Return the (X, Y) coordinate for the center point of the cell that contains the specified text.  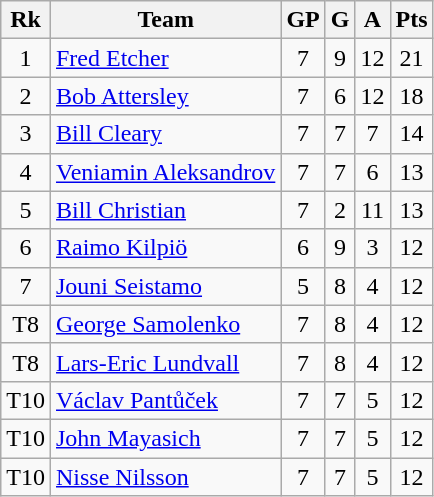
Pts (412, 20)
Team (165, 20)
GP (303, 20)
14 (412, 134)
Rk (26, 20)
Jouni Seistamo (165, 286)
John Mayasich (165, 438)
A (372, 20)
Veniamin Aleksandrov (165, 172)
Fred Etcher (165, 58)
21 (412, 58)
George Samolenko (165, 324)
Bob Attersley (165, 96)
Bill Christian (165, 210)
Nisse Nilsson (165, 477)
Bill Cleary (165, 134)
Václav Pantůček (165, 400)
Lars-Eric Lundvall (165, 362)
18 (412, 96)
G (340, 20)
Raimo Kilpiö (165, 248)
11 (372, 210)
1 (26, 58)
